Extract the [x, y] coordinate from the center of the cell holding the provided text.  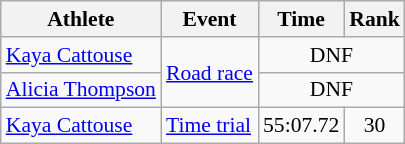
Road race [210, 72]
Time trial [210, 126]
Rank [374, 19]
Alicia Thompson [81, 90]
30 [374, 126]
Athlete [81, 19]
Event [210, 19]
55:07.72 [301, 126]
Time [301, 19]
